Return the [X, Y] coordinate for the center point of the cell that contains the specified text.  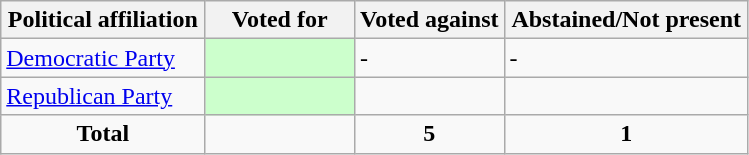
Abstained/Not present [626, 20]
Voted against [429, 20]
Political affiliation [103, 20]
5 [429, 134]
Voted for [280, 20]
1 [626, 134]
Total [103, 134]
Republican Party [103, 96]
Democratic Party [103, 58]
